Capture the cell that displays the provided text and extract its (x, y) central coordinate. 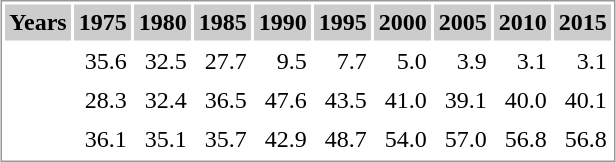
2005 (462, 22)
32.4 (162, 100)
5.0 (402, 62)
9.5 (282, 62)
Years (38, 22)
2015 (582, 22)
35.7 (222, 140)
42.9 (282, 140)
48.7 (342, 140)
1995 (342, 22)
1975 (102, 22)
1980 (162, 22)
39.1 (462, 100)
40.1 (582, 100)
36.5 (222, 100)
2010 (522, 22)
40.0 (522, 100)
35.6 (102, 62)
35.1 (162, 140)
2000 (402, 22)
36.1 (102, 140)
43.5 (342, 100)
57.0 (462, 140)
41.0 (402, 100)
1985 (222, 22)
3.9 (462, 62)
47.6 (282, 100)
27.7 (222, 62)
28.3 (102, 100)
32.5 (162, 62)
54.0 (402, 140)
7.7 (342, 62)
1990 (282, 22)
